Extract the (X, Y) coordinate from the center of the cell holding the provided text.  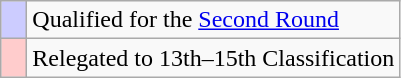
Qualified for the Second Round (214, 20)
Relegated to 13th–15th Classification (214, 58)
